Return (x, y) of the center of cell containing provided text 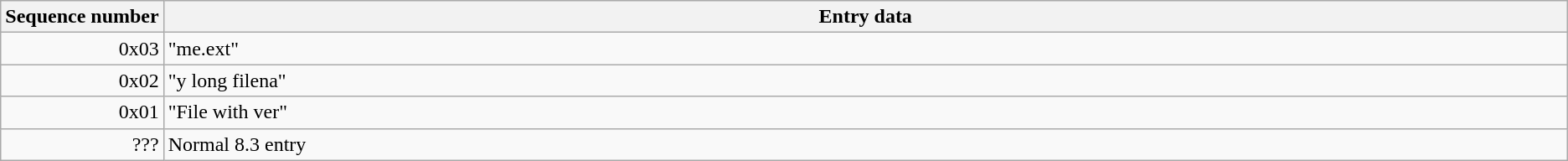
"me.ext" (865, 49)
0x01 (82, 112)
??? (82, 144)
0x02 (82, 80)
Sequence number (82, 17)
Entry data (865, 17)
Normal 8.3 entry (865, 144)
0x03 (82, 49)
"y long filena" (865, 80)
"File with ver" (865, 112)
